Find where the given text appears and provide that cell's center as (X, Y) coordinate. 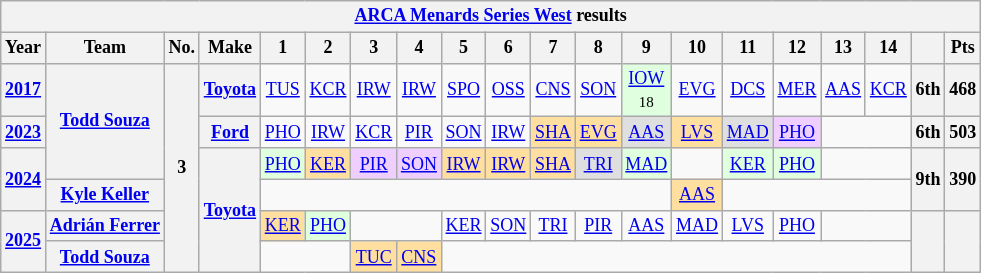
2017 (24, 90)
5 (464, 48)
Adrián Ferrer (104, 226)
2023 (24, 132)
11 (748, 48)
Make (230, 48)
12 (797, 48)
9 (646, 48)
2025 (24, 241)
IOW18 (646, 90)
SPO (464, 90)
Kyle Keller (104, 194)
No. (182, 48)
2 (328, 48)
OSS (508, 90)
503 (963, 132)
MER (797, 90)
ARCA Menards Series West results (491, 16)
9th (928, 179)
2024 (24, 179)
Year (24, 48)
DCS (748, 90)
Team (104, 48)
468 (963, 90)
1 (282, 48)
6 (508, 48)
390 (963, 179)
10 (698, 48)
13 (844, 48)
14 (888, 48)
8 (598, 48)
TUC (374, 256)
Ford (230, 132)
7 (554, 48)
TUS (282, 90)
Pts (963, 48)
4 (420, 48)
